Pinpoint the cell where the given text exists, returning its [X, Y] midpoint coordinate. 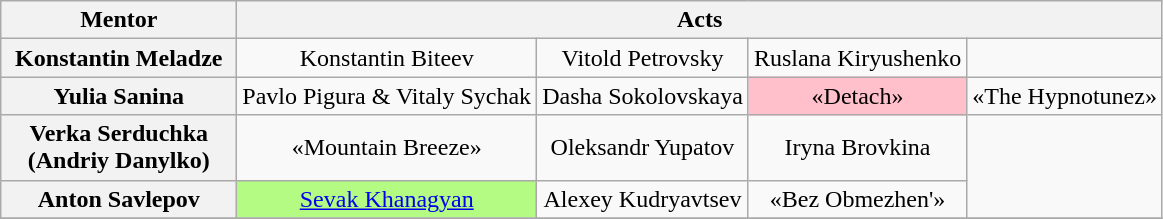
Mentor [119, 20]
Konstantin Meladze [119, 58]
Oleksandr Yupatov [643, 148]
Verka Serduchka (Andriy Danylko) [119, 148]
«Mountain Breeze» [387, 148]
Pavlo Pigura & Vitaly Sychak [387, 96]
Iryna Brovkina [857, 148]
«Detach» [857, 96]
Vitold Petrovsky [643, 58]
Yulia Sanina [119, 96]
«The Hypnotunez» [1065, 96]
Sevak Khanagyan [387, 199]
Anton Savlepov [119, 199]
Dasha Sokolovskaya [643, 96]
Acts [700, 20]
Konstantin Biteev [387, 58]
Ruslana Kiryushenko [857, 58]
«Bez Obmezhen'» [857, 199]
Alexey Kudryavtsev [643, 199]
